Find where the given text appears and provide that cell's center as (X, Y) coordinate. 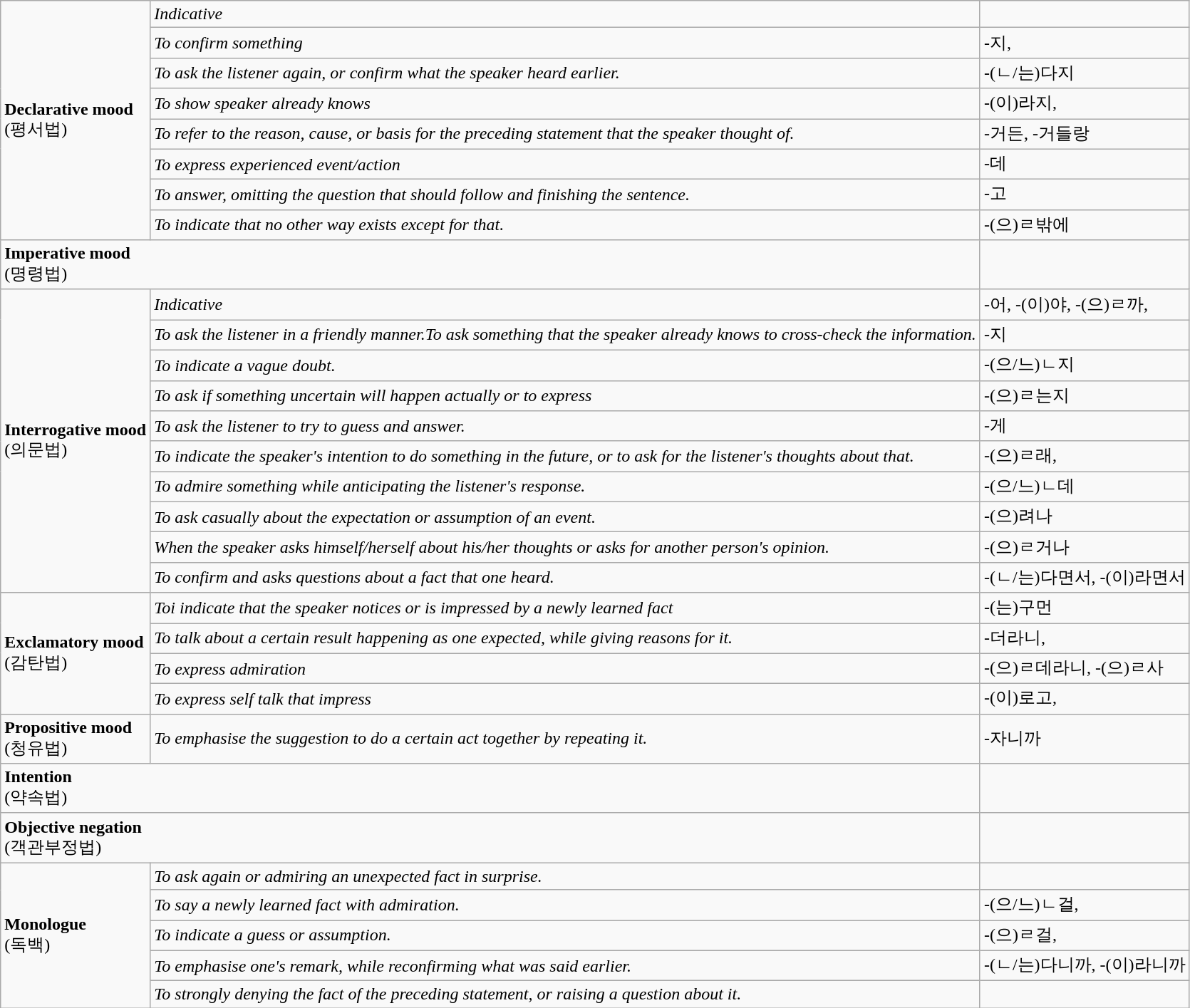
-데 (1085, 164)
Propositive mood(청유법) (76, 739)
To indicate a vague doubt. (566, 365)
To confirm something (566, 43)
-(으/느)ㄴ데 (1085, 487)
-(으/느)ㄴ걸, (1085, 905)
-더라니, (1085, 638)
-자니까 (1085, 739)
-(ㄴ/는)다면서, -(이)라면서 (1085, 577)
To express self talk that impress (566, 700)
To indicate that no other way exists except for that. (566, 225)
-(으)ㄹ거나 (1085, 547)
To admire something while anticipating the listener's response. (566, 487)
To ask casually about the expectation or assumption of an event. (566, 517)
To answer, omitting the question that should follow and finishing the sentence. (566, 195)
To express experienced event/action (566, 164)
-(는)구먼 (1085, 608)
-고 (1085, 195)
To strongly denying the fact of the preceding statement, or raising a question about it. (566, 994)
To ask the listener in a friendly manner.To ask something that the speaker already knows to cross-check the information. (566, 335)
Declarative mood(평서법) (76, 120)
Toi indicate that the speaker notices or is impressed by a newly learned fact (566, 608)
-(으)려나 (1085, 517)
-어, -(이)야, -(으)ㄹ까, (1085, 305)
To emphasise the suggestion to do a certain act together by repeating it. (566, 739)
-지, (1085, 43)
-(으)ㄹ걸, (1085, 936)
To indicate the speaker's intention to do something in the future, or to ask for the listener's thoughts about that. (566, 456)
-지 (1085, 335)
Imperative mood(명령법) (490, 265)
To refer to the reason, cause, or basis for the preceding statement that the speaker thought of. (566, 134)
-(으)ㄹ래, (1085, 456)
To confirm and asks questions about a fact that one heard. (566, 577)
-거든, -거들랑 (1085, 134)
-(으)ㄹ데라니, -(으)ㄹ사 (1085, 668)
To show speaker already knows (566, 104)
Interrogative mood(의문법) (76, 441)
-(ㄴ/는)다니까, -(이)라니까 (1085, 966)
To emphasise one's remark, while reconfirming what was said earlier. (566, 966)
-(으)ㄹ밖에 (1085, 225)
To talk about a certain result happening as one expected, while giving reasons for it. (566, 638)
To express admiration (566, 668)
Exclamatory mood(감탄법) (76, 653)
To say a newly learned fact with admiration. (566, 905)
Monologue(독백) (76, 935)
To ask the listener to try to guess and answer. (566, 426)
To ask the listener again, or confirm what the speaker heard earlier. (566, 73)
-(이)라지, (1085, 104)
Objective negation(객관부정법) (490, 838)
-게 (1085, 426)
-(ㄴ/는)다지 (1085, 73)
To ask again or admiring an unexpected fact in surprise. (566, 876)
-(으)ㄹ는지 (1085, 396)
-(이)로고, (1085, 700)
When the speaker asks himself/herself about his/her thoughts or asks for another person's opinion. (566, 547)
To indicate a guess or assumption. (566, 936)
To ask if something uncertain will happen actually or to express (566, 396)
Intention(약속법) (490, 789)
-(으/느)ㄴ지 (1085, 365)
